Locate the cell with the specified text and output its [X, Y] center coordinate. 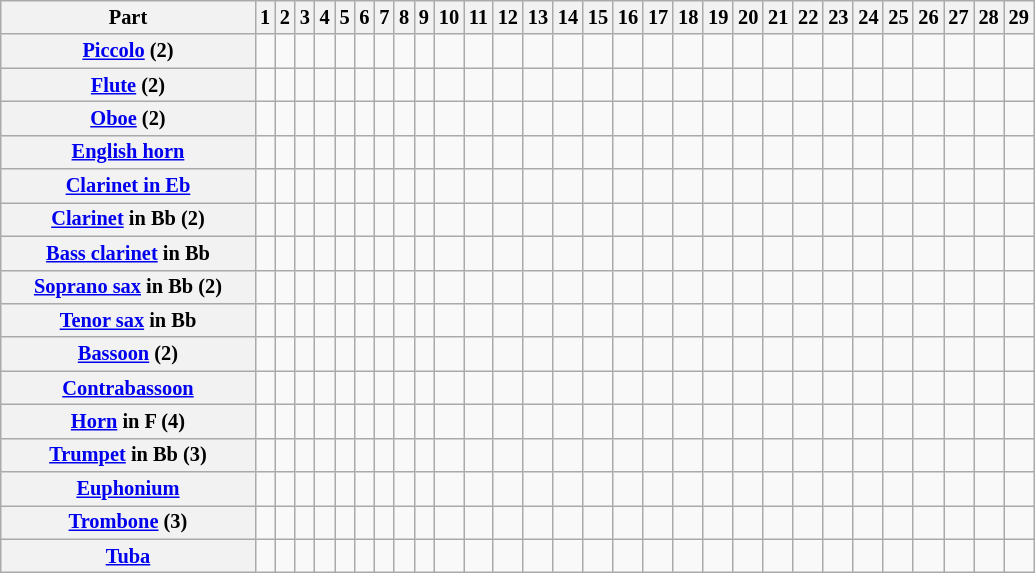
Trumpet in Bb (3) [128, 455]
22 [808, 17]
26 [928, 17]
13 [538, 17]
English horn [128, 152]
25 [898, 17]
14 [568, 17]
Horn in F (4) [128, 421]
16 [628, 17]
23 [838, 17]
Part [128, 17]
20 [748, 17]
11 [478, 17]
4 [325, 17]
Bass clarinet in Bb [128, 253]
Tuba [128, 556]
19 [718, 17]
Euphonium [128, 489]
Tenor sax in Bb [128, 320]
1 [265, 17]
8 [404, 17]
3 [305, 17]
18 [688, 17]
2 [285, 17]
6 [364, 17]
15 [598, 17]
10 [449, 17]
28 [989, 17]
Piccolo (2) [128, 51]
17 [658, 17]
Contrabassoon [128, 388]
Clarinet in Eb [128, 186]
Oboe (2) [128, 118]
Bassoon (2) [128, 354]
Flute (2) [128, 85]
24 [868, 17]
7 [384, 17]
9 [424, 17]
12 [508, 17]
21 [778, 17]
27 [959, 17]
Soprano sax in Bb (2) [128, 287]
29 [1019, 17]
5 [345, 17]
Trombone (3) [128, 522]
Clarinet in Bb (2) [128, 219]
